Return the [x, y] coordinate for the center point of the cell that contains the specified text.  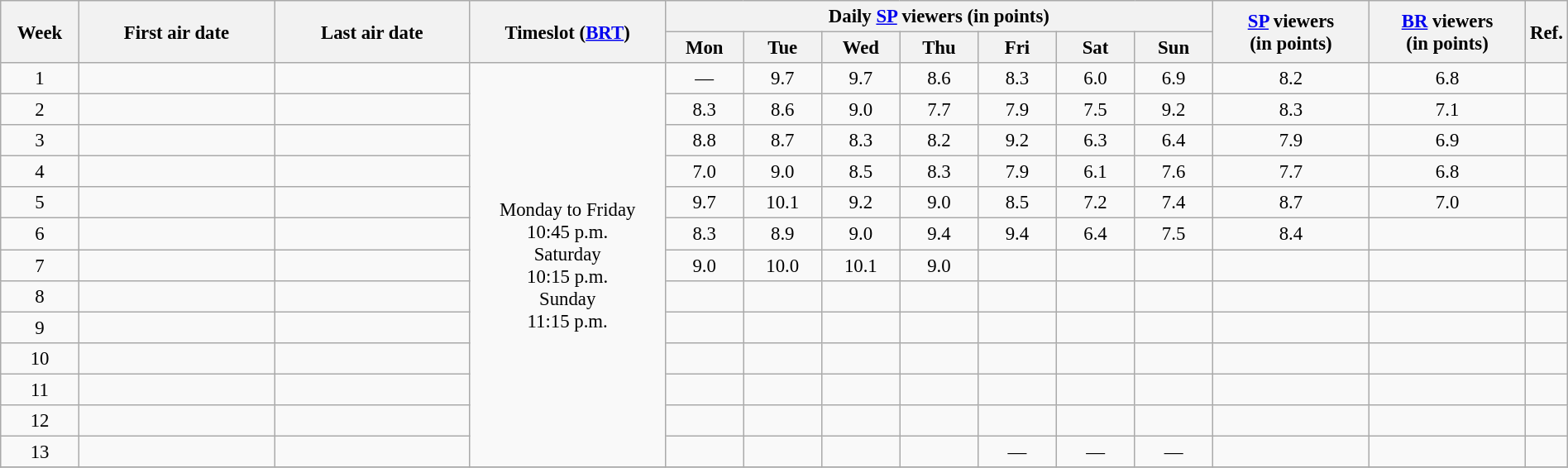
7.1 [1447, 110]
Sun [1174, 48]
6.1 [1095, 172]
Daily SP viewers (in points) [939, 17]
Ref. [1546, 31]
10 [40, 358]
3 [40, 141]
10.0 [782, 265]
9 [40, 327]
7.4 [1174, 203]
Week [40, 31]
Sat [1095, 48]
Last air date [372, 31]
Monday to Friday10:45 p.m.Saturday10:15 p.m.Sunday11:15 p.m. [567, 265]
7 [40, 265]
Mon [705, 48]
Fri [1017, 48]
7.2 [1095, 203]
8.4 [1290, 234]
13 [40, 451]
5 [40, 203]
11 [40, 389]
Tue [782, 48]
4 [40, 172]
SP viewers(in points) [1290, 31]
6 [40, 234]
8.8 [705, 141]
6.3 [1095, 141]
7.6 [1174, 172]
8.9 [782, 234]
Timeslot (BRT) [567, 31]
First air date [176, 31]
BR viewers(in points) [1447, 31]
Wed [862, 48]
1 [40, 79]
Thu [939, 48]
8 [40, 296]
12 [40, 421]
2 [40, 110]
6.0 [1095, 79]
